Determine the [x, y] coordinate at the center of the cell enclosing the given text.  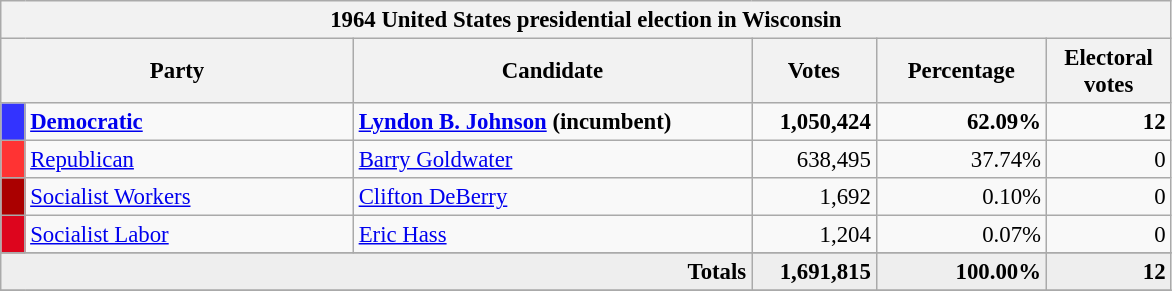
Votes [814, 72]
Socialist Workers [189, 197]
Lyndon B. Johnson (incumbent) [552, 122]
638,495 [814, 160]
Percentage [961, 72]
Republican [189, 160]
1,204 [814, 235]
Eric Hass [552, 235]
Candidate [552, 72]
1,692 [814, 197]
Barry Goldwater [552, 160]
Clifton DeBerry [552, 197]
62.09% [961, 122]
Democratic [189, 122]
Socialist Labor [189, 235]
1964 United States presidential election in Wisconsin [586, 20]
1,050,424 [814, 122]
0.07% [961, 235]
0.10% [961, 197]
Electoral votes [1108, 72]
37.74% [961, 160]
12 [1108, 122]
Party [178, 72]
